Provide the (X, Y) coordinate of the cell's center where the given text is located.  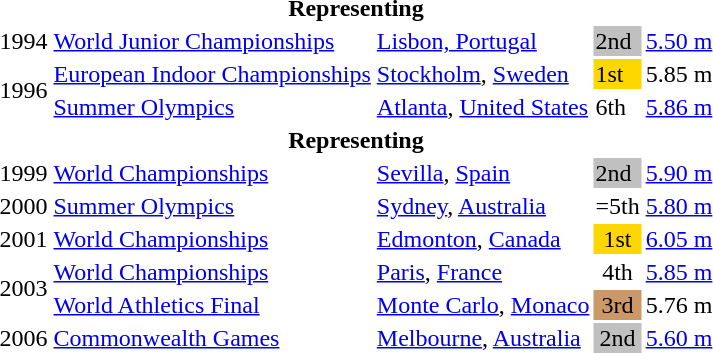
World Athletics Final (212, 305)
European Indoor Championships (212, 74)
World Junior Championships (212, 41)
Edmonton, Canada (483, 239)
6th (618, 107)
Lisbon, Portugal (483, 41)
3rd (618, 305)
Monte Carlo, Monaco (483, 305)
Paris, France (483, 272)
Sevilla, Spain (483, 173)
4th (618, 272)
Atlanta, United States (483, 107)
Melbourne, Australia (483, 338)
=5th (618, 206)
Sydney, Australia (483, 206)
Commonwealth Games (212, 338)
Stockholm, Sweden (483, 74)
